Provide the [x, y] coordinate of the cell's center where the given text is located.  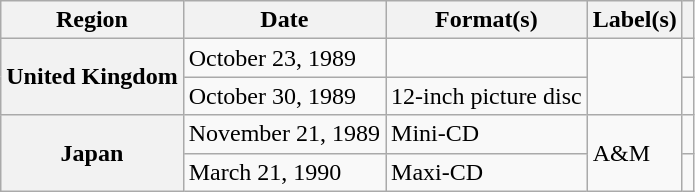
Maxi-CD [487, 172]
Format(s) [487, 20]
Label(s) [634, 20]
October 23, 1989 [284, 58]
United Kingdom [92, 77]
Region [92, 20]
A&M [634, 153]
Japan [92, 153]
November 21, 1989 [284, 134]
October 30, 1989 [284, 96]
Mini-CD [487, 134]
12-inch picture disc [487, 96]
Date [284, 20]
March 21, 1990 [284, 172]
